Determine the (X, Y) coordinate at the center of the cell enclosing the given text.  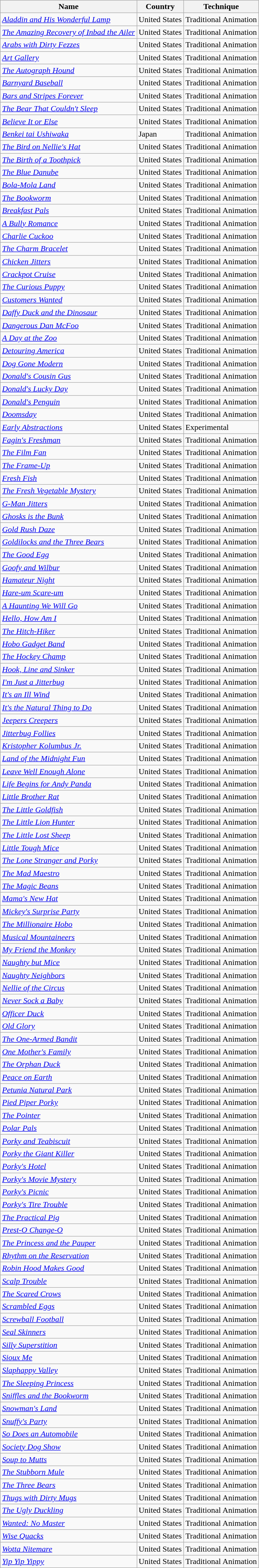
Snowman's Land (68, 1409)
The Bookworm (68, 198)
Doomsday (68, 415)
The Film Fan (68, 453)
Mama's New Hat (68, 899)
Pied Piper Porky (68, 1103)
It's the Natural Thing to Do (68, 707)
The Blue Danube (68, 172)
A Bully Romance (68, 223)
Porky the Giant Killer (68, 1153)
Officer Duck (68, 1014)
Goldilocks and the Three Bears (68, 542)
Wanted: No Master (68, 1523)
I'm Just a Jitterbug (68, 682)
The Charm Bracelet (68, 249)
Petunia Natural Park (68, 1090)
Life Begins for Andy Panda (68, 784)
The Ugly Duckling (68, 1510)
Donald's Lucky Day (68, 389)
Leave Well Enough Alone (68, 771)
So Does an Automobile (68, 1434)
Wise Quacks (68, 1536)
Japan (160, 134)
One Mother's Family (68, 1052)
Barnyard Baseball (68, 83)
Donald's Penguin (68, 402)
The Little Lion Hunter (68, 822)
Experimental (221, 427)
Naughty but Mice (68, 962)
Silly Superstition (68, 1345)
Peace on Earth (68, 1077)
Thugs with Dirty Mugs (68, 1498)
Prest-O Change-O (68, 1230)
Kristopher Kolumbus Jr. (68, 746)
Porky's Tire Trouble (68, 1205)
Never Sock a Baby (68, 1001)
A Haunting We Will Go (68, 606)
The Little Lost Sheep (68, 835)
Porky's Movie Mystery (68, 1179)
Bars and Stripes Forever (68, 96)
Robin Hood Makes Good (68, 1268)
Detouring America (68, 351)
Charlie Cuckoo (68, 236)
Land of the Midnight Fun (68, 758)
My Friend the Monkey (68, 950)
Scrambled Eggs (68, 1306)
Polar Pals (68, 1128)
Arabs with Dirty Fezzes (68, 45)
The Autograph Hound (68, 70)
The Lone Stranger and Porky (68, 861)
Bola-Mola Land (68, 185)
It's an Ill Wind (68, 695)
The Amazing Recovery of Inbad the Ailer (68, 32)
Porky's Picnic (68, 1192)
Jeepers Creepers (68, 720)
Musical Mountaineers (68, 937)
Slaphappy Valley (68, 1370)
Gold Rush Daze (68, 529)
Porky and Teabiscuit (68, 1141)
Ghosks is the Bunk (68, 516)
The Magic Beans (68, 886)
Customers Wanted (68, 300)
The Birth of a Toothpick (68, 160)
Jitterbug Follies (68, 733)
The Practical Pig (68, 1217)
The Fresh Vegetable Mystery (68, 491)
Snuffy's Party (68, 1421)
A Day at the Zoo (68, 338)
The Hockey Champ (68, 657)
The Good Egg (68, 554)
Breakfast Pals (68, 211)
The Pointer (68, 1115)
Believe It or Else (68, 121)
Hello, How Am I (68, 618)
The Frame-Up (68, 465)
Old Glory (68, 1026)
G-Man Jitters (68, 504)
The Three Bears (68, 1485)
Country (160, 7)
Wotta Nitemare (68, 1549)
The Sleeping Princess (68, 1383)
Dangerous Dan McFoo (68, 325)
The Little Goldfish (68, 810)
The Orphan Duck (68, 1064)
Sniffles and the Bookworm (68, 1396)
Porky's Hotel (68, 1166)
The Bird on Nellie's Hat (68, 147)
Daffy Duck and the Dinosaur (68, 312)
The Curious Puppy (68, 287)
Mickey's Surprise Party (68, 911)
Rhythm on the Reservation (68, 1256)
Early Abstractions (68, 427)
Yip Yip Yippy (68, 1561)
Hare-um Scare-um (68, 593)
Benkei tai Ushiwaka (68, 134)
Sioux Me (68, 1357)
Society Dog Show (68, 1447)
Dog Gone Modern (68, 363)
Seal Skinners (68, 1332)
Nellie of the Circus (68, 988)
Fagin's Freshman (68, 440)
Art Gallery (68, 58)
The Scared Crows (68, 1294)
Little Tough Mice (68, 848)
Aladdin and His Wonderful Lamp (68, 19)
Donald's Cousin Gus (68, 376)
Fresh Fish (68, 478)
Hamateur Night (68, 580)
Hook, Line and Sinker (68, 669)
Naughty Neighbors (68, 975)
The Hitch-Hiker (68, 631)
Scalp Trouble (68, 1281)
Crackpot Cruise (68, 274)
The Stubborn Mule (68, 1472)
The Bear That Couldn't Sleep (68, 108)
The Mad Maestro (68, 873)
The One-Armed Bandit (68, 1039)
The Princess and the Pauper (68, 1243)
Name (68, 7)
Screwball Football (68, 1319)
Little Brother Rat (68, 797)
Goofy and Wilbur (68, 568)
Chicken Jitters (68, 262)
Hobo Gadget Band (68, 644)
Soup to Mutts (68, 1460)
Technique (221, 7)
The Millionaire Hobo (68, 924)
